Scan for the cell matching the given text and deliver its [X, Y] coordinate at center. 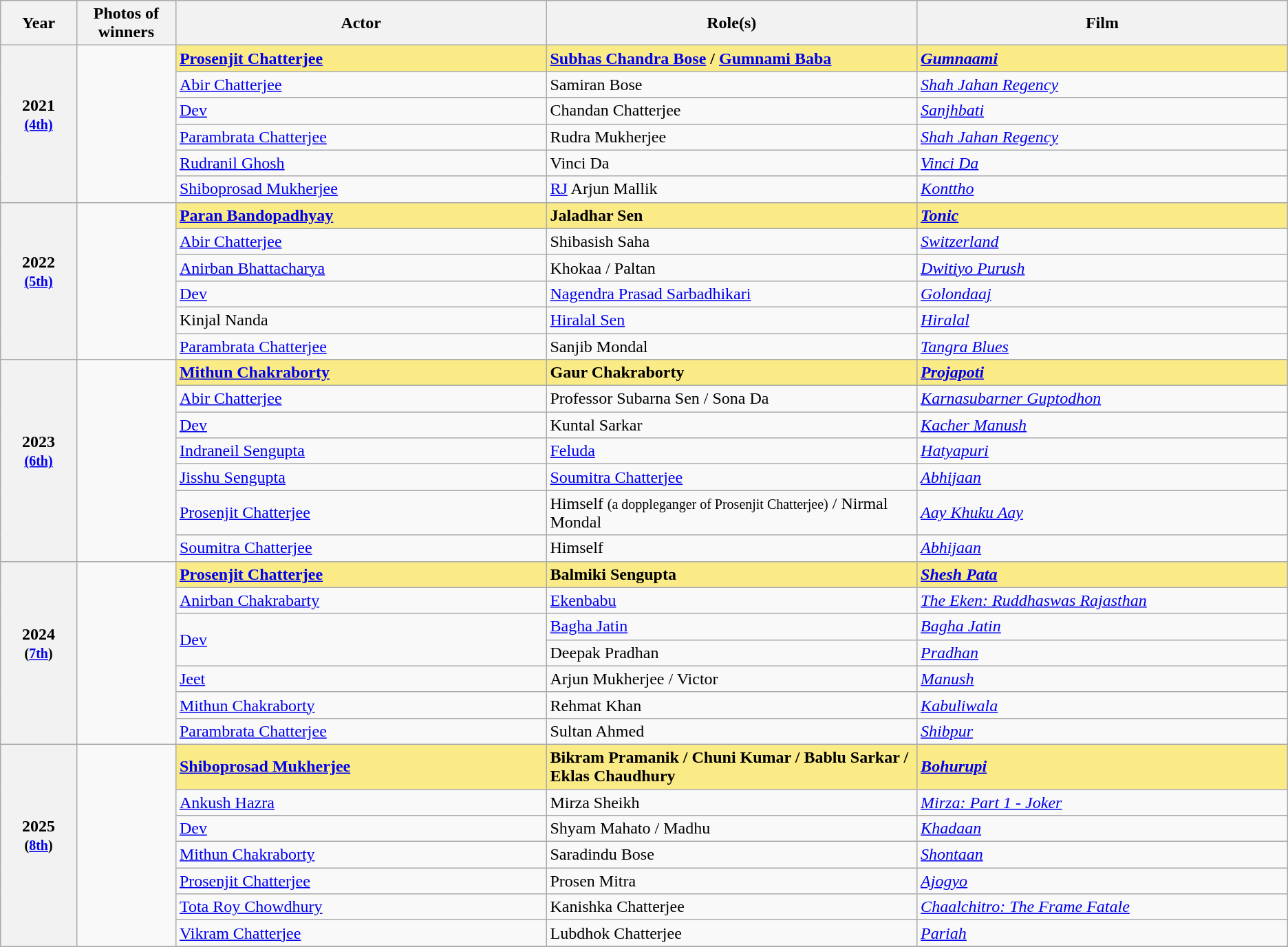
2025(8th) [39, 845]
Anirban Bhattacharya [361, 268]
Jisshu Sengupta [361, 477]
Sanjhbati [1102, 111]
Karnasubarner Guptodhon [1102, 399]
Shyam Mahato / Madhu [732, 829]
Kabuliwala [1102, 705]
Arjun Mukherjee / Victor [732, 679]
2024(7th) [39, 653]
Kanishka Chatterjee [732, 907]
Kuntal Sarkar [732, 425]
Ankush Hazra [361, 803]
Bohurupi [1102, 766]
Tonic [1102, 215]
Himself [732, 548]
Khadaan [1102, 829]
Mirza: Part 1 - Joker [1102, 803]
Golondaaj [1102, 294]
2023(6th) [39, 461]
2021(4th) [39, 124]
Sultan Ahmed [732, 731]
Professor Subarna Sen / Sona Da [732, 399]
Actor [361, 23]
Aay Khuku Aay [1102, 513]
Rehmat Khan [732, 705]
Saradindu Bose [732, 855]
Switzerland [1102, 241]
Sanjib Mondal [732, 346]
Ajogyo [1102, 881]
Deepak Pradhan [732, 653]
Manush [1102, 679]
Samiran Bose [732, 85]
Pariah [1102, 933]
Hiralal [1102, 320]
Nagendra Prasad Sarbadhikari [732, 294]
Subhas Chandra Bose / Gumnami Baba [732, 58]
Feluda [732, 451]
Paran Bandopadhyay [361, 215]
Khokaa / Paltan [732, 268]
Vikram Chatterjee [361, 933]
Year [39, 23]
Prosen Mitra [732, 881]
Role(s) [732, 23]
Bikram Pramanik / Chuni Kumar / Bablu Sarkar / Eklas Chaudhury [732, 766]
Lubdhok Chatterjee [732, 933]
Chandan Chatterjee [732, 111]
RJ Arjun Mallik [732, 189]
Photos of winners [126, 23]
Kinjal Nanda [361, 320]
Gaur Chakraborty [732, 373]
Pradhan [1102, 653]
Shibasish Saha [732, 241]
Kacher Manush [1102, 425]
Chaalchitro: The Frame Fatale [1102, 907]
Indraneil Sengupta [361, 451]
Rudranil Ghosh [361, 163]
Tota Roy Chowdhury [361, 907]
Shibpur [1102, 731]
2022(5th) [39, 281]
Gumnaami [1102, 58]
Projapoti [1102, 373]
Konttho [1102, 189]
Jaladhar Sen [732, 215]
Mirza Sheikh [732, 803]
Dwitiyo Purush [1102, 268]
Tangra Blues [1102, 346]
Hiralal Sen [732, 320]
Ekenbabu [732, 600]
Balmiki Sengupta [732, 574]
The Eken: Ruddhaswas Rajasthan [1102, 600]
Jeet [361, 679]
Shesh Pata [1102, 574]
Hatyapuri [1102, 451]
Himself (a doppleganger of Prosenjit Chatterjee) / Nirmal Mondal [732, 513]
Rudra Mukherjee [732, 137]
Film [1102, 23]
Anirban Chakrabarty [361, 600]
Shontaan [1102, 855]
